Search for the cell housing the specified text and yield its (x, y) center coordinate. 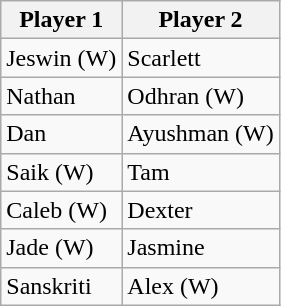
Caleb (W) (62, 210)
Alex (W) (201, 286)
Player 2 (201, 20)
Nathan (62, 96)
Odhran (W) (201, 96)
Dan (62, 134)
Jasmine (201, 248)
Jeswin (W) (62, 58)
Tam (201, 172)
Sanskriti (62, 286)
Jade (W) (62, 248)
Ayushman (W) (201, 134)
Scarlett (201, 58)
Saik (W) (62, 172)
Player 1 (62, 20)
Dexter (201, 210)
